Provide the (X, Y) coordinate of the cell's center where the given text is located.  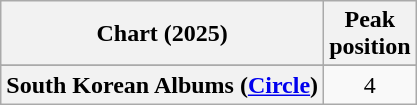
Chart (2025) (162, 34)
Peakposition (370, 34)
4 (370, 85)
South Korean Albums (Circle) (162, 85)
